Find where the given text appears and provide that cell's center as (x, y) coordinate. 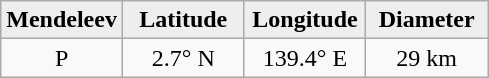
Longitude (305, 20)
29 km (427, 58)
Latitude (183, 20)
2.7° N (183, 58)
P (62, 58)
139.4° E (305, 58)
Diameter (427, 20)
Mendeleev (62, 20)
